Output the (x, y) coordinate of the center of the cell containing the given text.  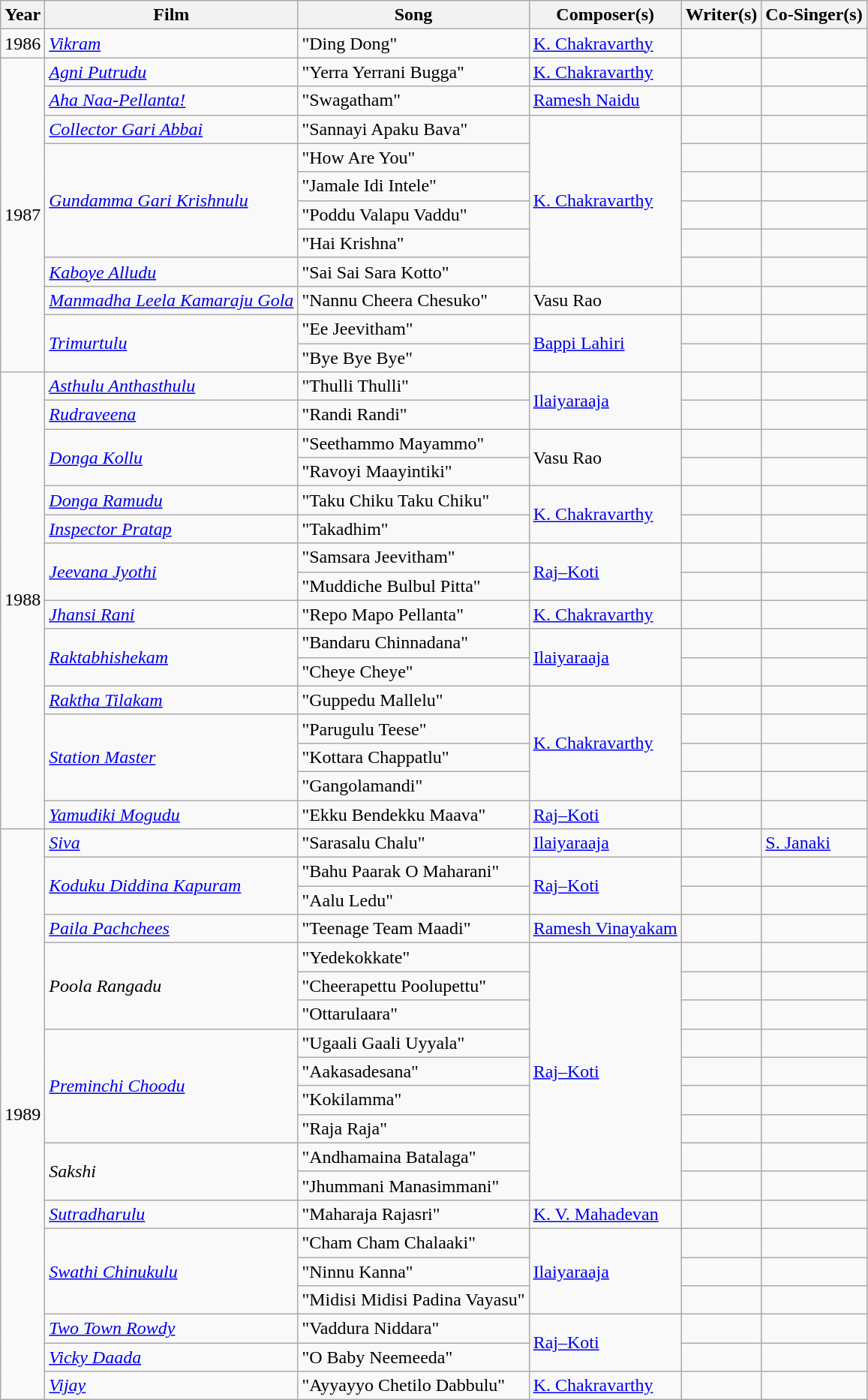
"Jhummani Manasimmani" (413, 1185)
Ramesh Vinayakam (605, 929)
Ramesh Naidu (605, 101)
"Samsara Jeevitham" (413, 557)
"Kokilamma" (413, 1100)
"Bandaru Chinnadana" (413, 643)
Co-Singer(s) (814, 15)
Writer(s) (722, 15)
Gundamma Gari Krishnulu (171, 200)
"Kottara Chappatlu" (413, 757)
"Ee Jeevitham" (413, 329)
"Bye Bye Bye" (413, 358)
"Sannayi Apaku Bava" (413, 129)
"O Baby Neemeeda" (413, 1357)
"Cheerapettu Poolupettu" (413, 986)
Donga Ramudu (171, 500)
1988 (23, 600)
Sutradharulu (171, 1214)
"Cheye Cheye" (413, 671)
"Vaddura Niddara" (413, 1329)
Paila Pachchees (171, 929)
Station Master (171, 757)
Vicky Daada (171, 1357)
"Aakasadesana" (413, 1071)
"Ugaali Gaali Uyyala" (413, 1043)
Donga Kollu (171, 458)
Inspector Pratap (171, 529)
"Andhamaina Batalaga" (413, 1157)
Aha Naa-Pellanta! (171, 101)
"Jamale Idi Intele" (413, 186)
"Yerra Yerrani Bugga" (413, 72)
Siva (171, 843)
"Cham Cham Chalaaki" (413, 1242)
"Randi Randi" (413, 415)
Agni Putrudu (171, 72)
"Ninnu Kanna" (413, 1272)
"Taku Chiku Taku Chiku" (413, 500)
"Raja Raja" (413, 1128)
Asthulu Anthasthulu (171, 386)
"Sarasalu Chalu" (413, 843)
Raktha Tilakam (171, 700)
"Thulli Thulli" (413, 386)
Trimurtulu (171, 343)
"Seethammo Mayammo" (413, 443)
Preminchi Choodu (171, 1086)
"Guppedu Mallelu" (413, 700)
"Ottarulaara" (413, 1014)
Raktabhishekam (171, 657)
Song (413, 15)
"Aalu Ledu" (413, 900)
"Yedekokkate" (413, 957)
Jeevana Jyothi (171, 572)
Collector Gari Abbai (171, 129)
S. Janaki (814, 843)
"How Are You" (413, 158)
Year (23, 15)
Poola Rangadu (171, 986)
"Repo Mapo Pellanta" (413, 614)
"Nannu Cheera Chesuko" (413, 300)
"Swagatham" (413, 101)
1986 (23, 44)
Yamudiki Mogudu (171, 814)
"Bahu Paarak O Maharani" (413, 872)
"Ding Dong" (413, 44)
"Hai Krishna" (413, 243)
"Gangolamandi" (413, 786)
Sakshi (171, 1171)
"Maharaja Rajasri" (413, 1214)
Bappi Lahiri (605, 343)
Koduku Diddina Kapuram (171, 886)
"Sai Sai Sara Kotto" (413, 272)
Two Town Rowdy (171, 1329)
"Ekku Bendekku Maava" (413, 814)
Jhansi Rani (171, 614)
"Poddu Valapu Vaddu" (413, 215)
Film (171, 15)
K. V. Mahadevan (605, 1214)
"Muddiche Bulbul Pitta" (413, 586)
"Ravoyi Maayintiki" (413, 472)
Swathi Chinukulu (171, 1271)
"Parugulu Teese" (413, 729)
"Midisi Midisi Padina Vayasu" (413, 1300)
Vijay (171, 1386)
Composer(s) (605, 15)
Vikram (171, 44)
"Ayyayyo Chetilo Dabbulu" (413, 1386)
Rudraveena (171, 415)
1989 (23, 1115)
Kaboye Alludu (171, 272)
Manmadha Leela Kamaraju Gola (171, 300)
"Takadhim" (413, 529)
"Teenage Team Maadi" (413, 929)
1987 (23, 215)
